Detect which cell encompasses the target text, then output its (X, Y) center coordinate. 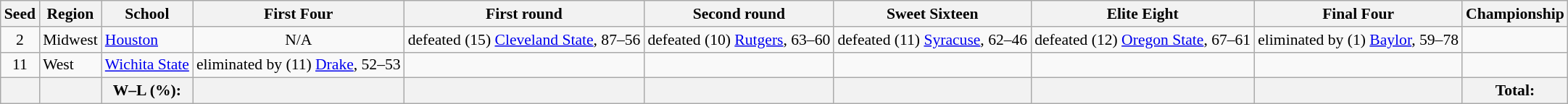
Houston (147, 40)
defeated (12) Oregon State, 67–61 (1142, 40)
2 (20, 40)
defeated (10) Rutgers, 63–60 (739, 40)
Championship (1515, 14)
W–L (%): (147, 91)
Elite Eight (1142, 14)
Total: (1515, 91)
Region (70, 14)
Second round (739, 14)
Seed (20, 14)
defeated (15) Cleveland State, 87–56 (525, 40)
eliminated by (11) Drake, 52–53 (299, 65)
Final Four (1358, 14)
11 (20, 65)
eliminated by (1) Baylor, 59–78 (1358, 40)
First Four (299, 14)
defeated (11) Syracuse, 62–46 (932, 40)
First round (525, 14)
N/A (299, 40)
School (147, 14)
Sweet Sixteen (932, 14)
Midwest (70, 40)
Wichita State (147, 65)
West (70, 65)
